Extract the [X, Y] coordinate from the center of the cell holding the provided text.  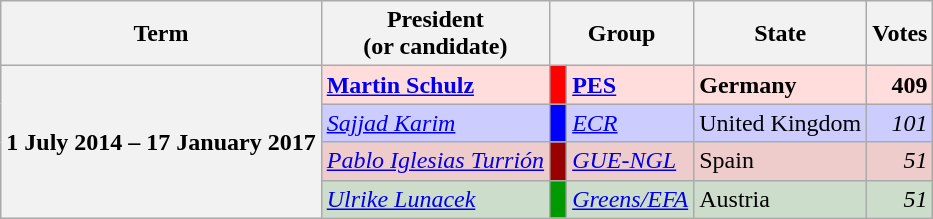
Martin Schulz [435, 85]
Group [622, 34]
Votes [900, 34]
Term [161, 34]
Spain [780, 161]
Pablo Iglesias Turrión [435, 161]
Austria [780, 199]
Greens/EFA [630, 199]
PES [630, 85]
State [780, 34]
GUE-NGL [630, 161]
Sajjad Karim [435, 123]
ECR [630, 123]
President(or candidate) [435, 34]
Ulrike Lunacek [435, 199]
Germany [780, 85]
409 [900, 85]
United Kingdom [780, 123]
101 [900, 123]
1 July 2014 – 17 January 2017 [161, 142]
